Detect which cell encompasses the target text, then output its (X, Y) center coordinate. 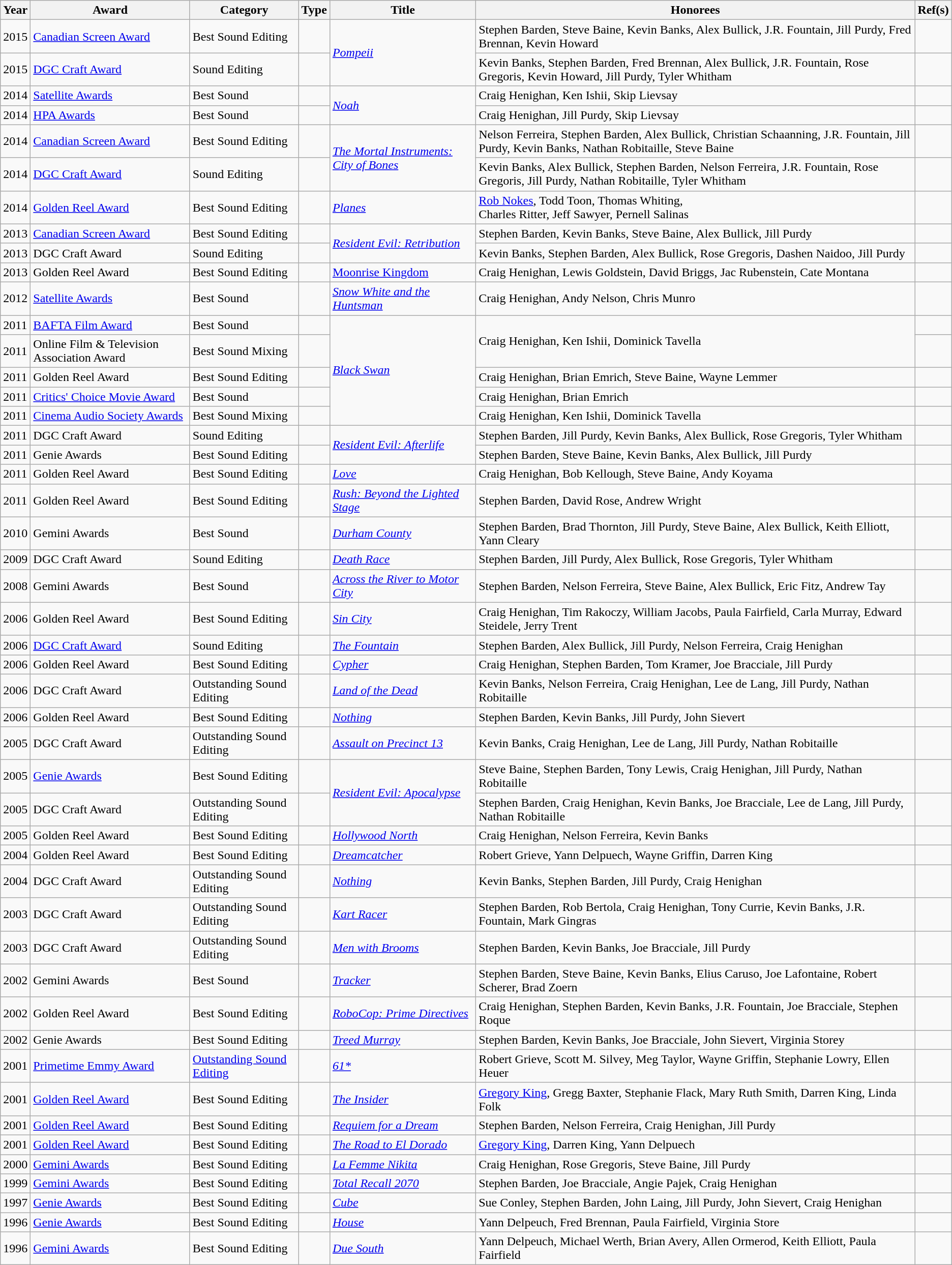
Love (403, 474)
Across the River to Motor City (403, 586)
Critics' Choice Movie Award (110, 397)
Title (403, 10)
Craig Henighan, Rose Gregoris, Steve Baine, Jill Purdy (696, 1164)
2008 (15, 586)
Honorees (696, 10)
Black Swan (403, 370)
61* (403, 1066)
Primetime Emmy Award (110, 1066)
La Femme Nikita (403, 1164)
2000 (15, 1164)
Dreamcatcher (403, 855)
Craig Henighan, Tim Rakoczy, William Jacobs, Paula Fairfield, Carla Murray, Edward Steidele, Jerry Trent (696, 619)
Kevin Banks, Stephen Barden, Jill Purdy, Craig Henighan (696, 881)
Online Film & Television Association Award (110, 351)
Robert Grieve, Yann Delpuech, Wayne Griffin, Darren King (696, 855)
Kevin Banks, Craig Henighan, Lee de Lang, Jill Purdy, Nathan Robitaille (696, 744)
Craig Henighan, Ken Ishii, Skip Lievsay (696, 96)
Cube (403, 1203)
Kart Racer (403, 915)
1997 (15, 1203)
2012 (15, 298)
House (403, 1222)
Stephen Barden, Kevin Banks, Joe Bracciale, Jill Purdy (696, 947)
Treed Murray (403, 1040)
Craig Henighan, Nelson Ferreira, Kevin Banks (696, 836)
Stephen Barden, Steve Baine, Kevin Banks, Elius Caruso, Joe Lafontaine, Robert Scherer, Brad Zoern (696, 981)
Stephen Barden, Kevin Banks, Jill Purdy, John Sievert (696, 717)
Durham County (403, 533)
Land of the Dead (403, 691)
Stephen Barden, Alex Bullick, Jill Purdy, Nelson Ferreira, Craig Henighan (696, 645)
Noah (403, 105)
Gregory King, Darren King, Yann Delpuech (696, 1144)
Hollywood North (403, 836)
Kevin Banks, Alex Bullick, Stephen Barden, Nelson Ferreira, J.R. Fountain, Rose Gregoris, Jill Purdy, Nathan Robitaille, Tyler Whitham (696, 174)
Snow White and the Huntsman (403, 298)
2009 (15, 560)
Type (314, 10)
Stephen Barden, Steve Baine, Kevin Banks, Alex Bullick, J.R. Fountain, Jill Purdy, Fred Brennan, Kevin Howard (696, 37)
Due South (403, 1248)
Nelson Ferreira, Stephen Barden, Alex Bullick, Christian Schaanning, J.R. Fountain, Jill Purdy, Kevin Banks, Nathan Robitaille, Steve Baine (696, 141)
Moonrise Kingdom (403, 272)
The Mortal Instruments: City of Bones (403, 158)
HPA Awards (110, 115)
Death Race (403, 560)
Stephen Barden, Jill Purdy, Kevin Banks, Alex Bullick, Rose Gregoris, Tyler Whitham (696, 435)
Kevin Banks, Stephen Barden, Alex Bullick, Rose Gregoris, Dashen Naidoo, Jill Purdy (696, 253)
Craig Henighan, Andy Nelson, Chris Munro (696, 298)
Sin City (403, 619)
Robert Grieve, Scott M. Silvey, Meg Taylor, Wayne Griffin, Stephanie Lowry, Ellen Heuer (696, 1066)
Craig Henighan, Lewis Goldstein, David Briggs, Jac Rubenstein, Cate Montana (696, 272)
Gregory King, Gregg Baxter, Stephanie Flack, Mary Ruth Smith, Darren King, Linda Folk (696, 1099)
Craig Henighan, Stephen Barden, Tom Kramer, Joe Bracciale, Jill Purdy (696, 664)
2010 (15, 533)
Stephen Barden, Nelson Ferreira, Craig Henighan, Jill Purdy (696, 1125)
Resident Evil: Apocalypse (403, 793)
Stephen Barden, Jill Purdy, Alex Bullick, Rose Gregoris, Tyler Whitham (696, 560)
The Insider (403, 1099)
1999 (15, 1184)
Resident Evil: Retribution (403, 243)
Craig Henighan, Brian Emrich (696, 397)
Kevin Banks, Stephen Barden, Fred Brennan, Alex Bullick, J.R. Fountain, Rose Gregoris, Kevin Howard, Jill Purdy, Tyler Whitham (696, 69)
Total Recall 2070 (403, 1184)
Pompeii (403, 53)
Stephen Barden, Brad Thornton, Jill Purdy, Steve Baine, Alex Bullick, Keith Elliott, Yann Cleary (696, 533)
Rob Nokes, Todd Toon, Thomas Whiting, Charles Ritter, Jeff Sawyer, Pernell Salinas (696, 208)
Men with Brooms (403, 947)
Category (244, 10)
Planes (403, 208)
Stephen Barden, Steve Baine, Kevin Banks, Alex Bullick, Jill Purdy (696, 455)
Craig Henighan, Stephen Barden, Kevin Banks, J.R. Fountain, Joe Bracciale, Stephen Roque (696, 1013)
Craig Henighan, Bob Kellough, Steve Baine, Andy Koyama (696, 474)
The Fountain (403, 645)
Requiem for a Dream (403, 1125)
Award (110, 10)
Sue Conley, Stephen Barden, John Laing, Jill Purdy, John Sievert, Craig Henighan (696, 1203)
Cinema Audio Society Awards (110, 416)
BAFTA Film Award (110, 325)
Stephen Barden, Joe Bracciale, Angie Pajek, Craig Henighan (696, 1184)
Year (15, 10)
Steve Baine, Stephen Barden, Tony Lewis, Craig Henighan, Jill Purdy, Nathan Robitaille (696, 776)
Stephen Barden, Kevin Banks, Joe Bracciale, John Sievert, Virginia Storey (696, 1040)
Yann Delpeuch, Michael Werth, Brian Avery, Allen Ormerod, Keith Elliott, Paula Fairfield (696, 1248)
RoboCop: Prime Directives (403, 1013)
The Road to El Dorado (403, 1144)
Stephen Barden, David Rose, Andrew Wright (696, 501)
Rush: Beyond the Lighted Stage (403, 501)
Kevin Banks, Nelson Ferreira, Craig Henighan, Lee de Lang, Jill Purdy, Nathan Robitaille (696, 691)
Tracker (403, 981)
Assault on Precinct 13 (403, 744)
Stephen Barden, Nelson Ferreira, Steve Baine, Alex Bullick, Eric Fitz, Andrew Tay (696, 586)
Stephen Barden, Kevin Banks, Steve Baine, Alex Bullick, Jill Purdy (696, 233)
Yann Delpeuch, Fred Brennan, Paula Fairfield, Virginia Store (696, 1222)
Craig Henighan, Jill Purdy, Skip Lievsay (696, 115)
Ref(s) (933, 10)
Stephen Barden, Rob Bertola, Craig Henighan, Tony Currie, Kevin Banks, J.R. Fountain, Mark Gingras (696, 915)
Stephen Barden, Craig Henighan, Kevin Banks, Joe Bracciale, Lee de Lang, Jill Purdy, Nathan Robitaille (696, 810)
Cypher (403, 664)
Resident Evil: Afterlife (403, 445)
Craig Henighan, Brian Emrich, Steve Baine, Wayne Lemmer (696, 377)
